Capture the cell that displays the provided text and extract its (X, Y) central coordinate. 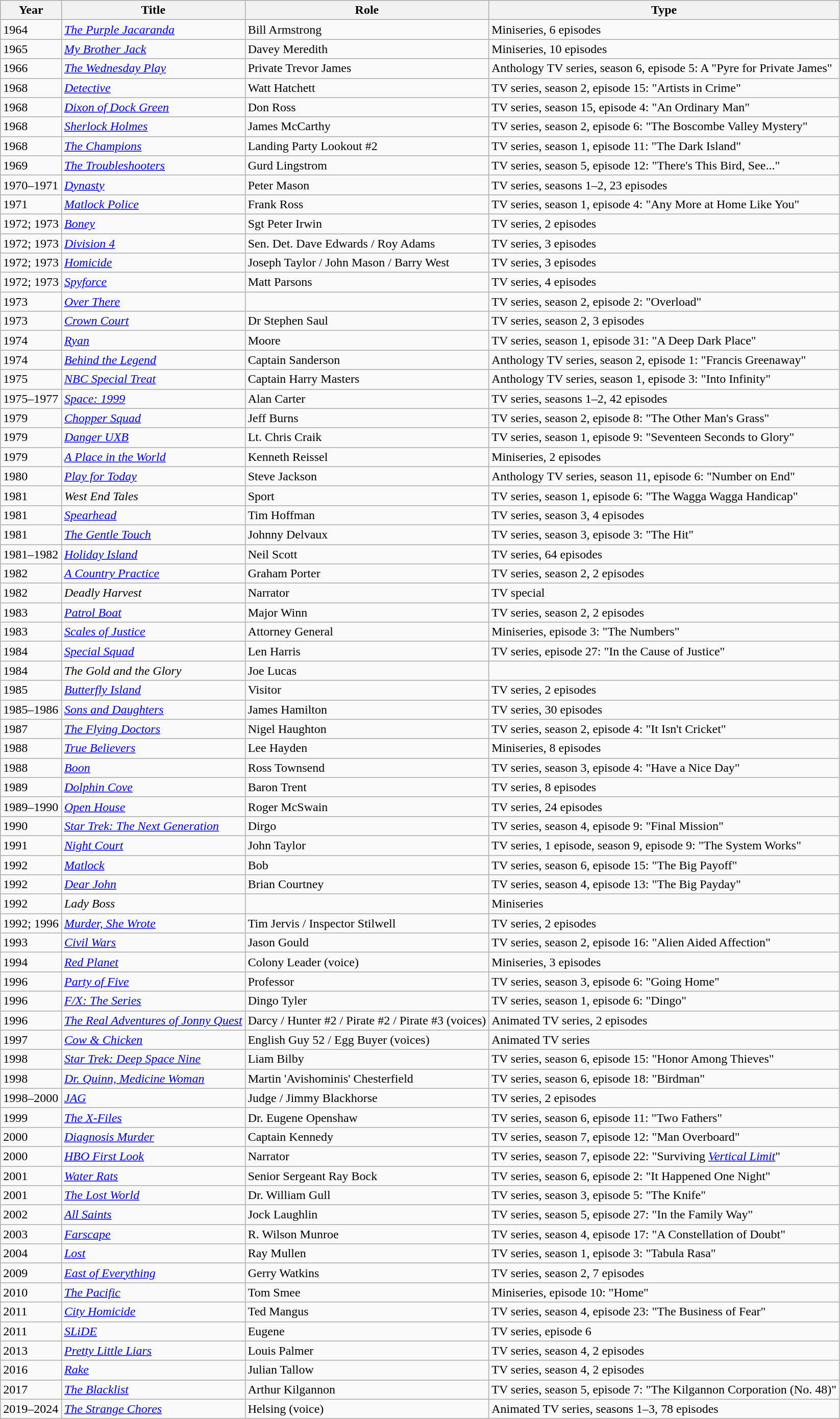
Rake (153, 1370)
1985 (31, 690)
Alan Carter (367, 399)
Senior Sergeant Ray Bock (367, 1176)
Louis Palmer (367, 1351)
Frank Ross (367, 204)
Roger McSwain (367, 806)
TV series, season 4, episode 9: "Final Mission" (664, 826)
James Hamilton (367, 709)
Water Rats (153, 1176)
TV series, season 2, 7 episodes (664, 1273)
Dirgo (367, 826)
1997 (31, 1040)
Ross Townsend (367, 768)
Over There (153, 302)
Homicide (153, 263)
2004 (31, 1254)
TV series, season 5, episode 7: "The Kilgannon Corporation (No. 48)" (664, 1389)
Neil Scott (367, 554)
TV series, 64 episodes (664, 554)
Holiday Island (153, 554)
TV series, season 6, episode 18: "Birdman" (664, 1079)
Graham Porter (367, 574)
Special Squad (153, 651)
Eugene (367, 1331)
TV series, 24 episodes (664, 806)
TV series, season 3, 4 episodes (664, 515)
TV series, seasons 1–2, 23 episodes (664, 185)
Landing Party Lookout #2 (367, 146)
Matlock Police (153, 204)
The Strange Chores (153, 1409)
R. Wilson Munroe (367, 1234)
Chopper Squad (153, 418)
TV series, season 1, episode 3: "Tabula Rasa" (664, 1254)
TV series, season 1, episode 9: "Seventeen Seconds to Glory" (664, 437)
Miniseries, 8 episodes (664, 748)
Captain Sanderson (367, 360)
Martin 'Avishominis' Chesterfield (367, 1079)
Steve Jackson (367, 476)
Play for Today (153, 476)
1989 (31, 787)
East of Everything (153, 1273)
Party of Five (153, 982)
1992; 1996 (31, 923)
Spearhead (153, 515)
Deadly Harvest (153, 593)
Murder, She Wrote (153, 923)
TV series, season 2, episode 8: "The Other Man's Grass" (664, 418)
1971 (31, 204)
1965 (31, 49)
TV series, season 1, episode 4: "Any More at Home Like You" (664, 204)
Anthology TV series, season 2, episode 1: "Francis Greenaway" (664, 360)
TV series, seasons 1–2, 42 episodes (664, 399)
Red Planet (153, 962)
John Taylor (367, 845)
Division 4 (153, 243)
Jock Laughlin (367, 1215)
1969 (31, 165)
Ted Mangus (367, 1312)
1980 (31, 476)
TV series, season 2, 3 episodes (664, 321)
Jeff Burns (367, 418)
Diagnosis Murder (153, 1137)
Brian Courtney (367, 885)
2003 (31, 1234)
Joseph Taylor / John Mason / Barry West (367, 263)
Dr. Quinn, Medicine Woman (153, 1079)
Sgt Peter Irwin (367, 224)
Dixon of Dock Green (153, 107)
Captain Kennedy (367, 1137)
Visitor (367, 690)
NBC Special Treat (153, 379)
TV series, season 4, episode 13: "The Big Payday" (664, 885)
SLiDE (153, 1331)
Major Winn (367, 613)
Miniseries, 2 episodes (664, 457)
Lost (153, 1254)
JAG (153, 1098)
Bob (367, 865)
TV series, episode 6 (664, 1331)
HBO First Look (153, 1156)
TV series, season 1, episode 6: "The Wagga Wagga Handicap" (664, 496)
Professor (367, 982)
Animated TV series (664, 1040)
Liam Bilby (367, 1059)
Lady Boss (153, 904)
Joe Lucas (367, 671)
Sen. Det. Dave Edwards / Roy Adams (367, 243)
Miniseries, 6 episodes (664, 30)
Sons and Daughters (153, 709)
F/X: The Series (153, 1001)
The Champions (153, 146)
1975–1977 (31, 399)
TV series, season 3, episode 5: "The Knife" (664, 1195)
Captain Harry Masters (367, 379)
Spyforce (153, 282)
Star Trek: Deep Space Nine (153, 1059)
1989–1990 (31, 806)
Pretty Little Liars (153, 1351)
Butterfly Island (153, 690)
TV series, episode 27: "In the Cause of Justice" (664, 651)
Dr Stephen Saul (367, 321)
Johnny Delvaux (367, 534)
TV series, season 7, episode 22: "Surviving Vertical Limit" (664, 1156)
TV series, season 4, episode 23: "The Business of Fear" (664, 1312)
TV series, season 3, episode 4: "Have a Nice Day" (664, 768)
1964 (31, 30)
English Guy 52 / Egg Buyer (voices) (367, 1040)
Dynasty (153, 185)
Dr. Eugene Openshaw (367, 1117)
James McCarthy (367, 127)
Star Trek: The Next Generation (153, 826)
Miniseries (664, 904)
Darcy / Hunter #2 / Pirate #2 / Pirate #3 (voices) (367, 1020)
Helsing (voice) (367, 1409)
TV series, 8 episodes (664, 787)
The Lost World (153, 1195)
TV series, season 6, episode 2: "It Happened One Night" (664, 1176)
TV series, season 2, episode 4: "It Isn't Cricket" (664, 729)
A Country Practice (153, 574)
TV series, season 2, episode 6: "The Boscombe Valley Mystery" (664, 127)
Miniseries, episode 10: "Home" (664, 1292)
Anthology TV series, season 1, episode 3: "Into Infinity" (664, 379)
Role (367, 10)
2017 (31, 1389)
TV series, 1 episode, season 9, episode 9: "The System Works" (664, 845)
Attorney General (367, 632)
1987 (31, 729)
Dear John (153, 885)
Behind the Legend (153, 360)
Title (153, 10)
2009 (31, 1273)
Anthology TV series, season 6, episode 5: A "Pyre for Private James" (664, 68)
TV series, season 2, episode 15: "Artists in Crime" (664, 88)
Civil Wars (153, 943)
TV series, season 5, episode 27: "In the Family Way" (664, 1215)
The Pacific (153, 1292)
True Believers (153, 748)
Baron Trent (367, 787)
Ryan (153, 340)
Colony Leader (voice) (367, 962)
Night Court (153, 845)
1991 (31, 845)
1985–1986 (31, 709)
TV series, season 1, episode 11: "The Dark Island" (664, 146)
Private Trevor James (367, 68)
The Real Adventures of Jonny Quest (153, 1020)
TV series, 30 episodes (664, 709)
1998–2000 (31, 1098)
TV series, season 7, episode 12: "Man Overboard" (664, 1137)
2013 (31, 1351)
2016 (31, 1370)
Kenneth Reissel (367, 457)
The Wednesday Play (153, 68)
Sport (367, 496)
TV series, 4 episodes (664, 282)
2019–2024 (31, 1409)
TV series, season 2, episode 2: "Overload" (664, 302)
Len Harris (367, 651)
TV series, season 3, episode 6: "Going Home" (664, 982)
Lee Hayden (367, 748)
TV series, season 1, episode 6: "Dingo" (664, 1001)
Watt Hatchett (367, 88)
1966 (31, 68)
Anthology TV series, season 11, episode 6: "Number on End" (664, 476)
The Purple Jacaranda (153, 30)
Detective (153, 88)
1981–1982 (31, 554)
Julian Tallow (367, 1370)
2010 (31, 1292)
Bill Armstrong (367, 30)
A Place in the World (153, 457)
Moore (367, 340)
The Troubleshooters (153, 165)
Jason Gould (367, 943)
All Saints (153, 1215)
Judge / Jimmy Blackhorse (367, 1098)
Gerry Watkins (367, 1273)
Year (31, 10)
Ray Mullen (367, 1254)
Matlock (153, 865)
TV special (664, 593)
Miniseries, 10 episodes (664, 49)
TV series, season 5, episode 12: "There's This Bird, See..." (664, 165)
TV series, season 6, episode 15: "Honor Among Thieves" (664, 1059)
The Blacklist (153, 1389)
Lt. Chris Craik (367, 437)
Tom Smee (367, 1292)
1990 (31, 826)
City Homicide (153, 1312)
Peter Mason (367, 185)
1975 (31, 379)
Scales of Justice (153, 632)
TV series, season 6, episode 15: "The Big Payoff" (664, 865)
Don Ross (367, 107)
Danger UXB (153, 437)
Farscape (153, 1234)
Type (664, 10)
Tim Jervis / Inspector Stilwell (367, 923)
Boney (153, 224)
Patrol Boat (153, 613)
1994 (31, 962)
TV series, season 4, episode 17: "A Constellation of Doubt" (664, 1234)
1999 (31, 1117)
Miniseries, 3 episodes (664, 962)
TV series, season 1, episode 31: "A Deep Dark Place" (664, 340)
West End Tales (153, 496)
TV series, season 3, episode 3: "The Hit" (664, 534)
Boon (153, 768)
Arthur Kilgannon (367, 1389)
Miniseries, episode 3: "The Numbers" (664, 632)
TV series, season 6, episode 11: "Two Fathers" (664, 1117)
The Gold and the Glory (153, 671)
The X-Files (153, 1117)
Animated TV series, 2 episodes (664, 1020)
Cow & Chicken (153, 1040)
TV series, season 15, episode 4: "An Ordinary Man" (664, 107)
Nigel Haughton (367, 729)
2002 (31, 1215)
Space: 1999 (153, 399)
Davey Meredith (367, 49)
Matt Parsons (367, 282)
Dingo Tyler (367, 1001)
Animated TV series, seasons 1–3, 78 episodes (664, 1409)
Sherlock Holmes (153, 127)
1993 (31, 943)
Gurd Lingstrom (367, 165)
The Flying Doctors (153, 729)
Dolphin Cove (153, 787)
The Gentle Touch (153, 534)
Tim Hoffman (367, 515)
My Brother Jack (153, 49)
TV series, season 2, episode 16: "Alien Aided Affection" (664, 943)
Dr. William Gull (367, 1195)
1970–1971 (31, 185)
Crown Court (153, 321)
Open House (153, 806)
